Capture the cell that displays the provided text and extract its (x, y) central coordinate. 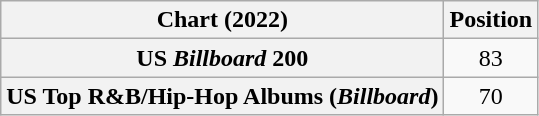
US Top R&B/Hip-Hop Albums (Billboard) (222, 96)
83 (491, 58)
70 (491, 96)
Position (491, 20)
US Billboard 200 (222, 58)
Chart (2022) (222, 20)
